Provide the [X, Y] coordinate of the cell's center where the given text is located.  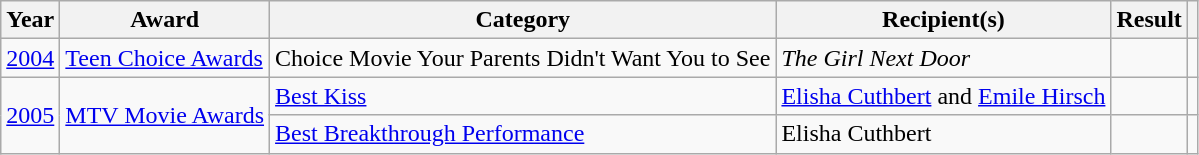
Choice Movie Your Parents Didn't Want You to See [523, 58]
Result [1149, 20]
Award [165, 20]
Category [523, 20]
Year [30, 20]
2004 [30, 58]
Recipient(s) [944, 20]
MTV Movie Awards [165, 115]
Elisha Cuthbert and Emile Hirsch [944, 96]
2005 [30, 115]
Elisha Cuthbert [944, 134]
The Girl Next Door [944, 58]
Best Kiss [523, 96]
Best Breakthrough Performance [523, 134]
Teen Choice Awards [165, 58]
